Output the [x, y] coordinate of the center of the cell containing the given text.  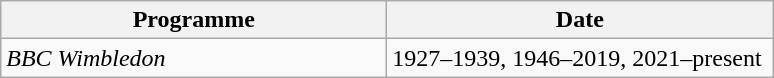
Programme [194, 20]
Date [580, 20]
1927–1939, 1946–2019, 2021–present [580, 58]
BBC Wimbledon [194, 58]
